Find where the given text appears and provide that cell's center as [X, Y] coordinate. 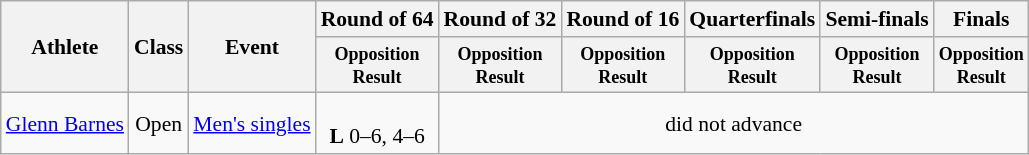
Semi-finals [876, 19]
L 0–6, 4–6 [378, 124]
Class [158, 47]
Quarterfinals [752, 19]
Event [252, 47]
Glenn Barnes [65, 124]
Round of 16 [622, 19]
Men's singles [252, 124]
Finals [982, 19]
Round of 32 [500, 19]
Open [158, 124]
did not advance [734, 124]
Round of 64 [378, 19]
Athlete [65, 47]
